Find where the given text appears and provide that cell's center as (X, Y) coordinate. 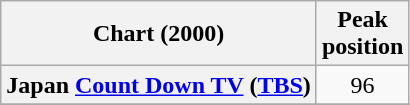
Peakposition (362, 34)
Chart (2000) (159, 34)
Japan Count Down TV (TBS) (159, 85)
96 (362, 85)
